Locate the cell with the specified text and output its [X, Y] center coordinate. 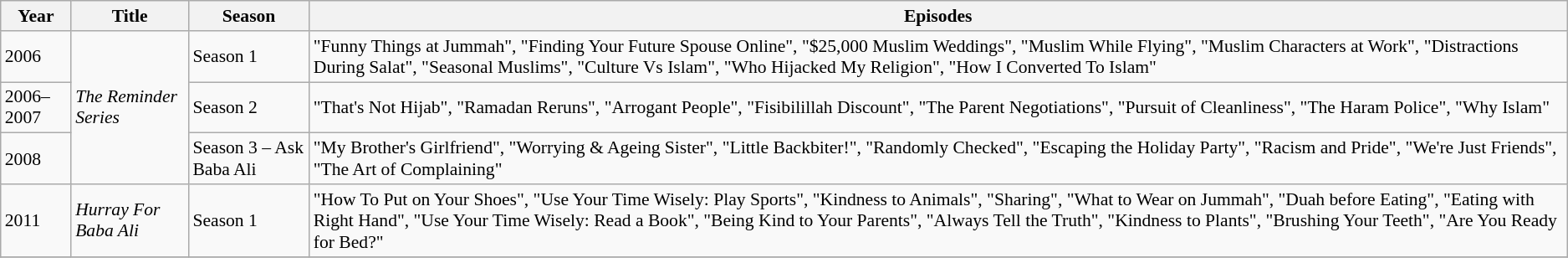
The Reminder Series [130, 107]
2008 [36, 159]
Season 3 – Ask Baba Ali [248, 159]
2011 [36, 221]
Season [248, 16]
2006–2007 [36, 107]
Hurray For Baba Ali [130, 221]
Season 2 [248, 107]
Title [130, 16]
Year [36, 16]
Episodes [938, 16]
2006 [36, 57]
